Locate the cell with the specified text and output its [x, y] center coordinate. 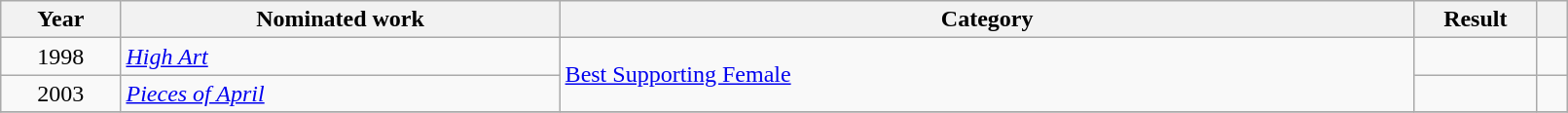
Result [1476, 19]
Pieces of April [341, 94]
High Art [341, 56]
Category [987, 19]
Nominated work [341, 19]
Best Supporting Female [987, 75]
1998 [60, 56]
Year [60, 19]
2003 [60, 94]
